Output the [X, Y] coordinate of the center of the cell containing the given text.  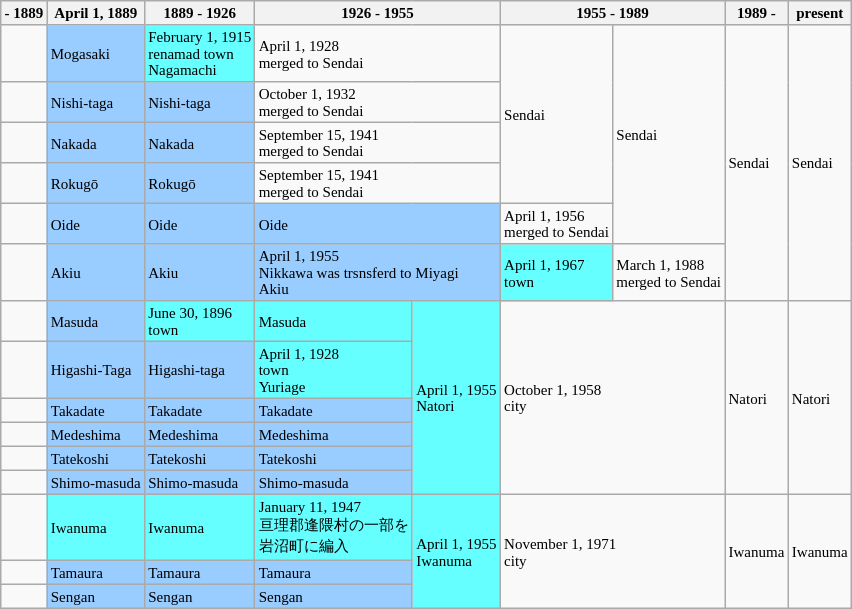
June 30, 1896town [200, 321]
present [820, 13]
October 1, 1958city [612, 398]
April 1, 1889 [96, 13]
1955 - 1989 [612, 13]
April 1, 1967town [556, 272]
April 1, 1928merged to Sendai [378, 54]
Mogasaki [96, 54]
Higashi-taga [200, 370]
1989 - [756, 13]
April 1, 1955Natori [456, 398]
January 11, 1947亘理郡逢隈村の一部を岩沼町に編入 [334, 527]
April 1, 1956merged to Sendai [556, 223]
Higashi-Taga [96, 370]
1889 - 1926 [200, 13]
April 1, 1955Nikkawa was trsnsferd to MiyagiAkiu [378, 272]
March 1, 1988merged to Sendai [669, 272]
October 1, 1932merged to Sendai [378, 102]
April 1, 1928townYuriage [334, 370]
November 1, 1971city [612, 551]
February 1, 1915renamad townNagamachi [200, 54]
April 1, 1955Iwanuma [456, 551]
- 1889 [24, 13]
1926 - 1955 [378, 13]
